Extract the [x, y] coordinate from the center of the cell holding the provided text.  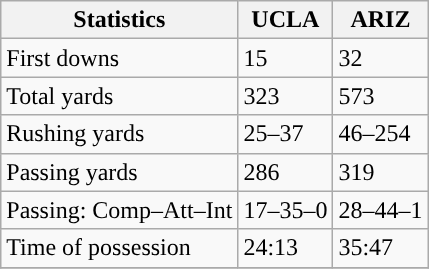
Passing: Comp–Att–Int [120, 210]
24:13 [286, 248]
35:47 [380, 248]
46–254 [380, 134]
573 [380, 96]
Passing yards [120, 172]
ARIZ [380, 20]
28–44–1 [380, 210]
Statistics [120, 20]
25–37 [286, 134]
Total yards [120, 96]
17–35–0 [286, 210]
First downs [120, 58]
Rushing yards [120, 134]
323 [286, 96]
Time of possession [120, 248]
32 [380, 58]
UCLA [286, 20]
15 [286, 58]
286 [286, 172]
319 [380, 172]
